Extract the [X, Y] coordinate from the center of the cell holding the provided text.  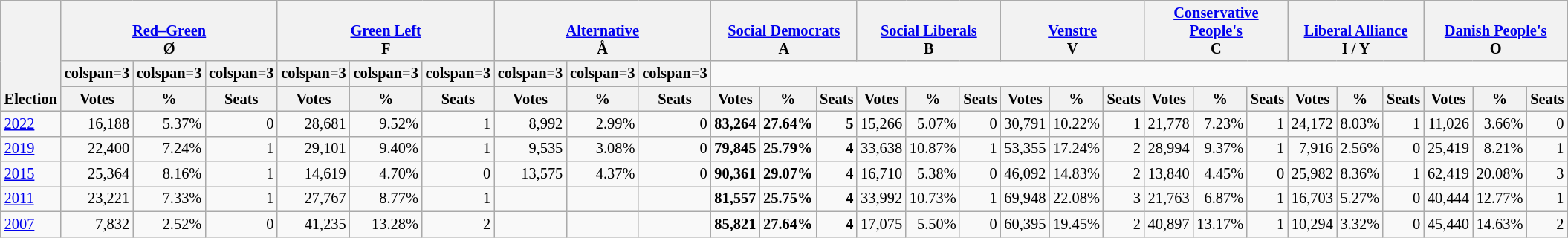
22.08% [1076, 199]
30,791 [1025, 123]
10.73% [933, 199]
40,444 [1448, 199]
15,266 [881, 123]
8.03% [1360, 123]
60,395 [1025, 224]
2015 [31, 174]
25.79% [788, 149]
27,767 [314, 199]
9.37% [1220, 149]
12.77% [1500, 199]
2007 [31, 224]
2.99% [602, 123]
2.52% [169, 224]
Green LeftF [386, 30]
17,075 [881, 224]
13.28% [386, 224]
23,221 [97, 199]
13,575 [531, 174]
5.27% [1360, 199]
10.87% [933, 149]
25,364 [97, 174]
25,419 [1448, 149]
2011 [31, 199]
Social LiberalsB [929, 30]
5 [837, 123]
4.37% [602, 174]
69,948 [1025, 199]
7,832 [97, 224]
Social DemocratsA [785, 30]
5.37% [169, 123]
3.66% [1500, 123]
Red–GreenØ [169, 30]
90,361 [736, 174]
41,235 [314, 224]
3.08% [602, 149]
45,440 [1448, 224]
29,101 [314, 149]
2.56% [1360, 149]
14.63% [1500, 224]
53,355 [1025, 149]
33,992 [881, 199]
21,763 [1169, 199]
29.07% [788, 174]
7.33% [169, 199]
5.50% [933, 224]
20.08% [1500, 174]
21,778 [1169, 123]
19.45% [1076, 224]
81,557 [736, 199]
25.75% [788, 199]
8,992 [531, 123]
AlternativeÅ [603, 30]
10,294 [1312, 224]
Danish People'sO [1495, 30]
16,188 [97, 123]
79,845 [736, 149]
5.07% [933, 123]
16,710 [881, 174]
13,840 [1169, 174]
Liberal AllianceI / Y [1355, 30]
2019 [31, 149]
8.36% [1360, 174]
14.83% [1076, 174]
22,400 [97, 149]
13.17% [1220, 224]
4.45% [1220, 174]
4.70% [386, 174]
24,172 [1312, 123]
3.32% [1360, 224]
14,619 [314, 174]
Election [31, 55]
28,681 [314, 123]
25,982 [1312, 174]
62,419 [1448, 174]
VenstreV [1072, 30]
5.38% [933, 174]
33,638 [881, 149]
6.87% [1220, 199]
8.16% [169, 174]
7.24% [169, 149]
2022 [31, 123]
16,703 [1312, 199]
8.77% [386, 199]
28,994 [1169, 149]
8.21% [1500, 149]
9,535 [531, 149]
9.40% [386, 149]
11,026 [1448, 123]
46,092 [1025, 174]
9.52% [386, 123]
Conservative People'sC [1216, 30]
7,916 [1312, 149]
40,897 [1169, 224]
85,821 [736, 224]
17.24% [1076, 149]
7.23% [1220, 123]
83,264 [736, 123]
10.22% [1076, 123]
